Return the [X, Y] coordinate for the center point of the cell that contains the specified text.  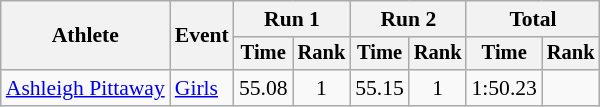
Total [532, 19]
1:50.23 [504, 88]
Event [202, 36]
Run 1 [292, 19]
Run 2 [408, 19]
55.08 [264, 88]
Girls [202, 88]
55.15 [380, 88]
Ashleigh Pittaway [86, 88]
Athlete [86, 36]
